Pinpoint the cell where the given text exists, returning its (X, Y) midpoint coordinate. 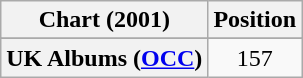
Position (255, 20)
UK Albums (OCC) (104, 58)
157 (255, 58)
Chart (2001) (104, 20)
